Output the (X, Y) coordinate of the center of the cell containing the given text.  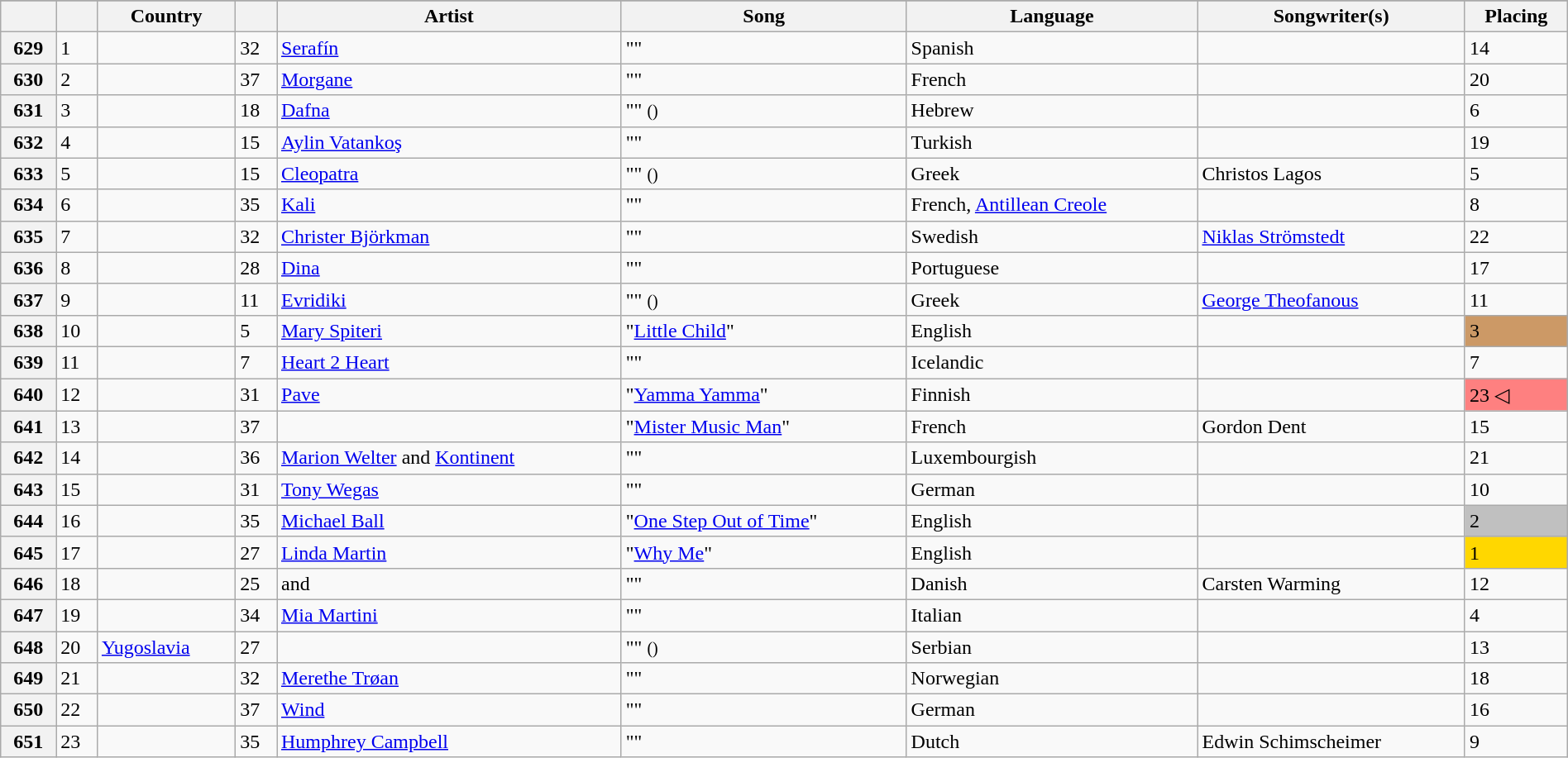
Yugoslavia (165, 647)
Cleopatra (448, 174)
28 (256, 268)
630 (28, 79)
Dafna (448, 111)
French, Antillean Creole (1052, 205)
Linda Martin (448, 552)
643 (28, 489)
Niklas Strömstedt (1331, 236)
Tony Wegas (448, 489)
Christer Björkman (448, 236)
"One Step Out of Time" (764, 521)
Serafín (448, 48)
Language (1052, 17)
649 (28, 679)
631 (28, 111)
644 (28, 521)
34 (256, 615)
Mia Martini (448, 615)
634 (28, 205)
647 (28, 615)
632 (28, 142)
Hebrew (1052, 111)
Dutch (1052, 741)
Dina (448, 268)
"Why Me" (764, 552)
Marion Welter and Kontinent (448, 458)
Morgane (448, 79)
Mary Spiteri (448, 331)
Swedish (1052, 236)
"Mister Music Man" (764, 427)
Heart 2 Heart (448, 362)
Turkish (1052, 142)
642 (28, 458)
636 (28, 268)
Merethe Trøan (448, 679)
"Yamma Yamma" (764, 395)
Humphrey Campbell (448, 741)
Pave (448, 395)
641 (28, 427)
Evridiki (448, 299)
Icelandic (1052, 362)
Christos Lagos (1331, 174)
Kali (448, 205)
Carsten Warming (1331, 584)
Placing (1516, 17)
Italian (1052, 615)
637 (28, 299)
25 (256, 584)
Songwriter(s) (1331, 17)
"Little Child" (764, 331)
Edwin Schimscheimer (1331, 741)
633 (28, 174)
Michael Ball (448, 521)
Finnish (1052, 395)
Norwegian (1052, 679)
Country (165, 17)
Serbian (1052, 647)
639 (28, 362)
Spanish (1052, 48)
36 (256, 458)
640 (28, 395)
651 (28, 741)
Aylin Vatankoş (448, 142)
646 (28, 584)
650 (28, 710)
Artist (448, 17)
638 (28, 331)
629 (28, 48)
and (448, 584)
Song (764, 17)
23 ◁ (1516, 395)
Luxembourgish (1052, 458)
George Theofanous (1331, 299)
635 (28, 236)
Portuguese (1052, 268)
23 (77, 741)
648 (28, 647)
Gordon Dent (1331, 427)
Danish (1052, 584)
Wind (448, 710)
645 (28, 552)
